Identify which cell holds the provided text, then report its (x, y) central coordinate. 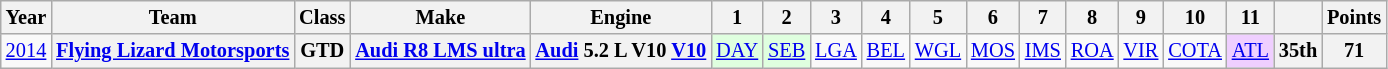
Make (440, 17)
5 (938, 17)
Engine (622, 17)
SEB (786, 51)
Flying Lizard Motorsports (172, 51)
Class (322, 17)
35th (1298, 51)
4 (886, 17)
Audi R8 LMS ultra (440, 51)
MOS (993, 51)
2 (786, 17)
9 (1142, 17)
11 (1250, 17)
3 (836, 17)
Points (1354, 17)
8 (1092, 17)
Audi 5.2 L V10 V10 (622, 51)
LGA (836, 51)
COTA (1195, 51)
ROA (1092, 51)
10 (1195, 17)
Team (172, 17)
BEL (886, 51)
GTD (322, 51)
DAY (737, 51)
6 (993, 17)
1 (737, 17)
VIR (1142, 51)
WGL (938, 51)
ATL (1250, 51)
7 (1043, 17)
71 (1354, 51)
IMS (1043, 51)
2014 (26, 51)
Year (26, 17)
